Return (x, y) of the center of cell containing provided text 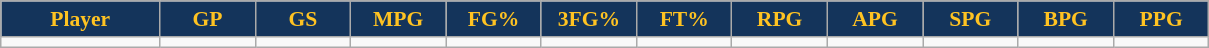
BPG (1066, 19)
PPG (1161, 19)
APG (874, 19)
FG% (494, 19)
3FG% (588, 19)
GS (302, 19)
FT% (684, 19)
GP (208, 19)
MPG (398, 19)
Player (80, 19)
SPG (970, 19)
RPG (780, 19)
